Capture the cell that displays the provided text and extract its [X, Y] central coordinate. 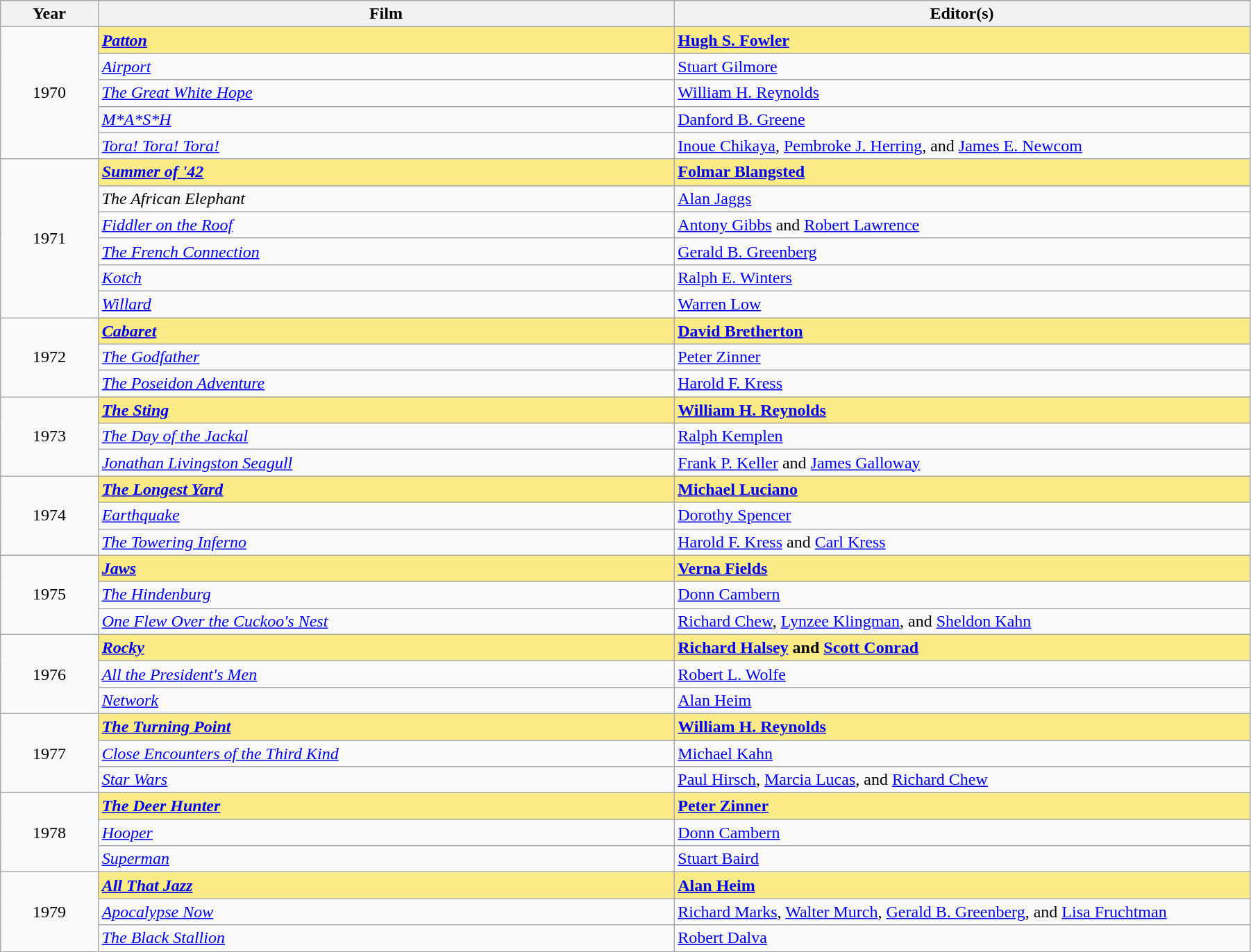
Alan Jaggs [962, 198]
Antony Gibbs and Robert Lawrence [962, 225]
Richard Marks, Walter Murch, Gerald B. Greenberg, and Lisa Fruchtman [962, 912]
Danford B. Greene [962, 119]
Warren Low [962, 304]
Patton [386, 40]
Robert L. Wolfe [962, 674]
Paul Hirsch, Marcia Lucas, and Richard Chew [962, 780]
Inoue Chikaya, Pembroke J. Herring, and James E. Newcom [962, 146]
Folmar Blangsted [962, 172]
Stuart Gilmore [962, 67]
Hugh S. Fowler [962, 40]
All That Jazz [386, 885]
The Black Stallion [386, 938]
The Turning Point [386, 726]
1977 [49, 753]
Willard [386, 304]
Michael Kahn [962, 753]
Harold F. Kress and Carl Kress [962, 542]
The French Connection [386, 251]
Rocky [386, 647]
Frank P. Keller and James Galloway [962, 463]
Stuart Baird [962, 859]
Summer of '42 [386, 172]
Cabaret [386, 331]
Richard Chew, Lynzee Klingman, and Sheldon Kahn [962, 621]
Network [386, 700]
1973 [49, 436]
Michael Luciano [962, 489]
All the President's Men [386, 674]
Jaws [386, 568]
Robert Dalva [962, 938]
Dorothy Spencer [962, 516]
Fiddler on the Roof [386, 225]
Kotch [386, 278]
The Day of the Jackal [386, 436]
1975 [49, 595]
Film [386, 14]
1979 [49, 912]
1971 [49, 238]
The Towering Inferno [386, 542]
Superman [386, 859]
Jonathan Livingston Seagull [386, 463]
Ralph Kemplen [962, 436]
David Bretherton [962, 331]
Gerald B. Greenberg [962, 251]
The Poseidon Adventure [386, 384]
1972 [49, 357]
Close Encounters of the Third Kind [386, 753]
The African Elephant [386, 198]
The Deer Hunter [386, 806]
One Flew Over the Cuckoo's Nest [386, 621]
1974 [49, 516]
Year [49, 14]
M*A*S*H [386, 119]
1978 [49, 833]
Earthquake [386, 516]
Editor(s) [962, 14]
The Great White Hope [386, 93]
Apocalypse Now [386, 912]
Airport [386, 67]
Verna Fields [962, 568]
Hooper [386, 833]
The Hindenburg [386, 595]
Tora! Tora! Tora! [386, 146]
Star Wars [386, 780]
1976 [49, 674]
Richard Halsey and Scott Conrad [962, 647]
1970 [49, 93]
Ralph E. Winters [962, 278]
The Sting [386, 410]
Harold F. Kress [962, 384]
The Godfather [386, 357]
The Longest Yard [386, 489]
